Identify which cell holds the provided text, then report its [X, Y] central coordinate. 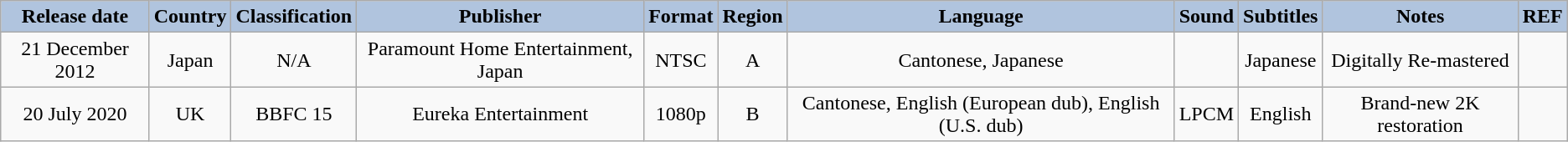
Japan [190, 60]
NTSC [681, 60]
20 July 2020 [75, 114]
Sound [1206, 17]
Country [190, 17]
Eureka Entertainment [501, 114]
Brand-new 2K restoration [1421, 114]
Notes [1421, 17]
English [1281, 114]
Digitally Re-mastered [1421, 60]
REF [1543, 17]
Cantonese, English (European dub), English (U.S. dub) [981, 114]
Subtitles [1281, 17]
A [752, 60]
Release date [75, 17]
21 December 2012 [75, 60]
1080p [681, 114]
UK [190, 114]
Paramount Home Entertainment, Japan [501, 60]
Region [752, 17]
Language [981, 17]
Format [681, 17]
N/A [294, 60]
Cantonese, Japanese [981, 60]
Japanese [1281, 60]
Publisher [501, 17]
B [752, 114]
LPCM [1206, 114]
Classification [294, 17]
BBFC 15 [294, 114]
